Return [X, Y] of the center of cell containing provided text 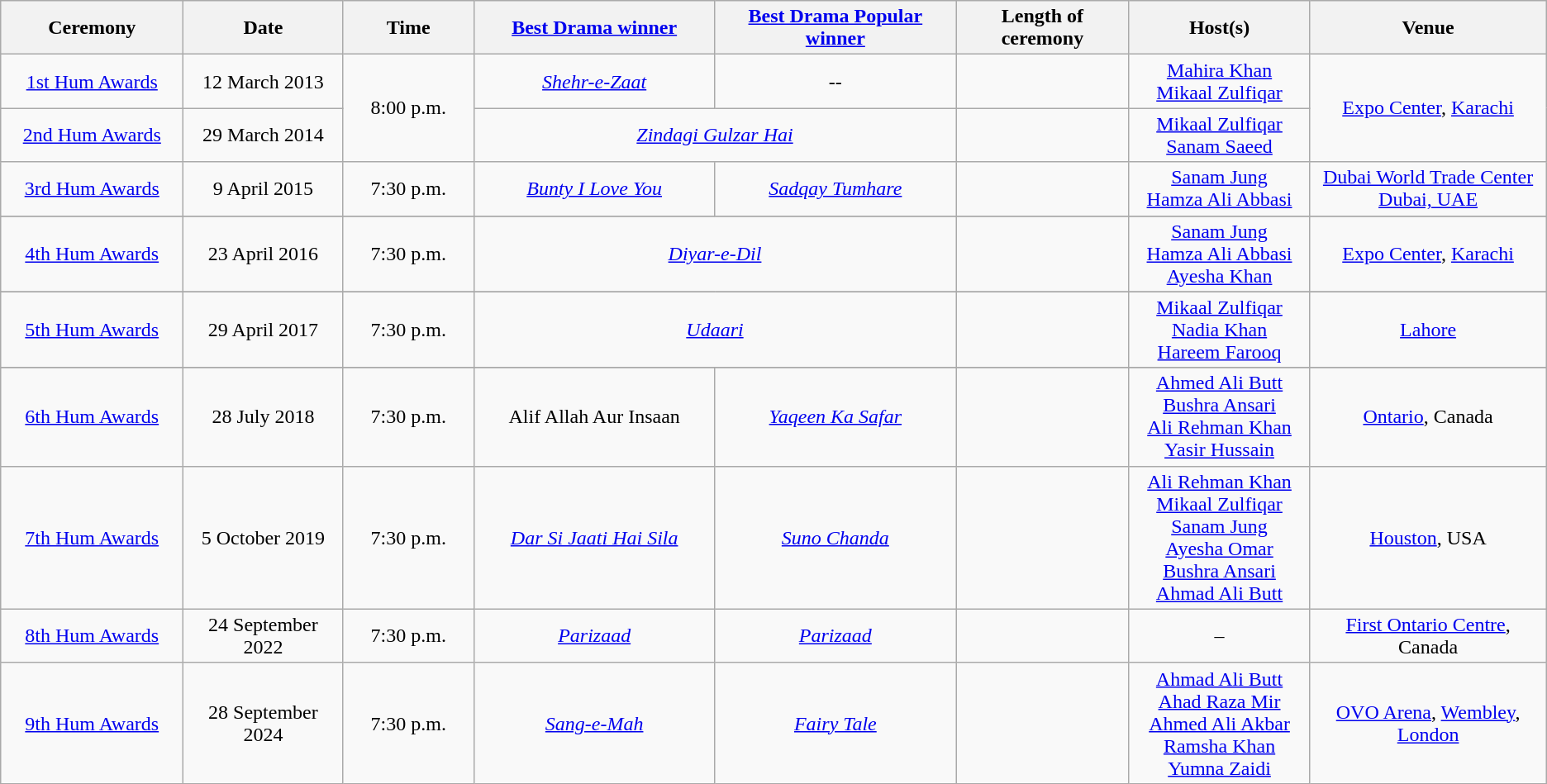
Ali Rehman KhanMikaal ZulfiqarSanam JungAyesha OmarBushra AnsariAhmad Ali Butt [1220, 537]
Length of ceremony [1043, 28]
Best Drama winner [594, 28]
Sanam JungHamza Ali AbbasiAyesha Khan [1220, 254]
Zindagi Gulzar Hai [714, 135]
Fairy Tale [835, 723]
29 April 2017 [263, 330]
4th Hum Awards [93, 254]
29 March 2014 [263, 135]
5th Hum Awards [93, 330]
6th Hum Awards [93, 416]
24 September 2022 [263, 636]
Sadqay Tumhare [835, 188]
Alif Allah Aur Insaan [594, 416]
OVO Arena, Wembley, London [1428, 723]
Sang-e-Mah [594, 723]
28 September 2024 [263, 723]
Sanam JungHamza Ali Abbasi [1220, 188]
Ahmad Ali ButtAhad Raza MirAhmed Ali AkbarRamsha KhanYumna Zaidi [1220, 723]
Suno Chanda [835, 537]
1st Hum Awards [93, 81]
5 October 2019 [263, 537]
Date [263, 28]
Bunty I Love You [594, 188]
Diyar-e-Dil [714, 254]
Shehr-e-Zaat [594, 81]
-- [835, 81]
Mikaal Zulfiqar Sanam Saeed [1220, 135]
Host(s) [1220, 28]
23 April 2016 [263, 254]
Time [408, 28]
Udaari [714, 330]
Dubai World Trade CenterDubai, UAE [1428, 188]
Ontario, Canada [1428, 416]
Ceremony [93, 28]
Mahira KhanMikaal Zulfiqar [1220, 81]
9th Hum Awards [93, 723]
7th Hum Awards [93, 537]
Venue [1428, 28]
8th Hum Awards [93, 636]
Yaqeen Ka Safar [835, 416]
Houston, USA [1428, 537]
Dar Si Jaati Hai Sila [594, 537]
Best Drama Popular winner [835, 28]
– [1220, 636]
Mikaal ZulfiqarNadia KhanHareem Farooq [1220, 330]
8:00 p.m. [408, 108]
3rd Hum Awards [93, 188]
2nd Hum Awards [93, 135]
9 April 2015 [263, 188]
First Ontario Centre, Canada [1428, 636]
28 July 2018 [263, 416]
12 March 2013 [263, 81]
Ahmed Ali ButtBushra Ansari Ali Rehman KhanYasir Hussain [1220, 416]
Lahore [1428, 330]
